From the cell containing the given text, extract its center point as [x, y] coordinate. 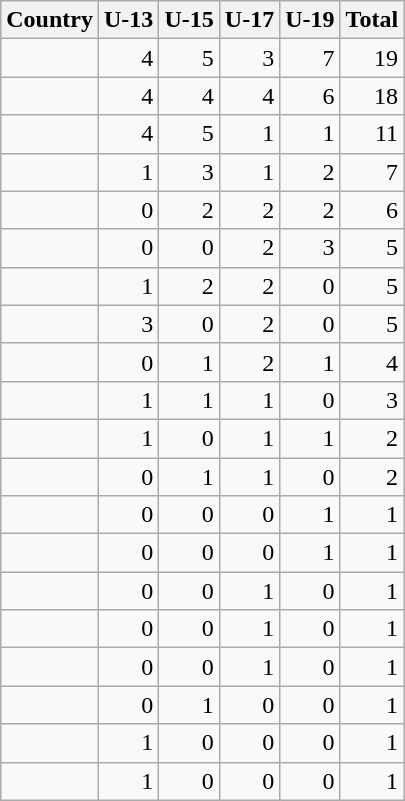
19 [372, 58]
Total [372, 20]
11 [372, 134]
Country [50, 20]
U-15 [189, 20]
U-13 [128, 20]
18 [372, 96]
U-19 [310, 20]
U-17 [249, 20]
